Scan for the cell matching the given text and deliver its (X, Y) coordinate at center. 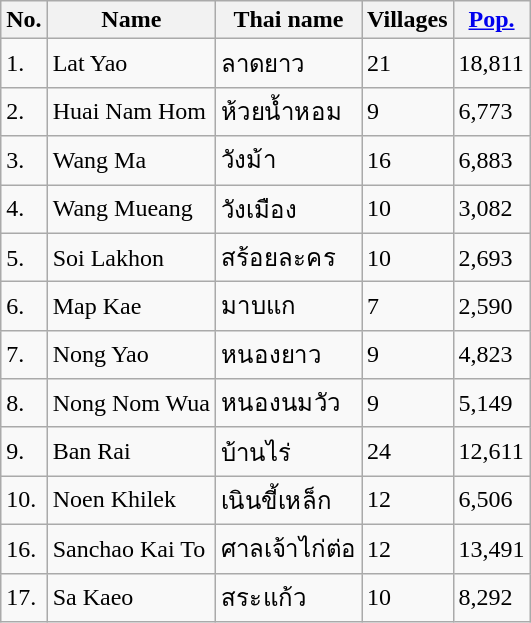
Nong Yao (131, 354)
18,811 (492, 64)
Noen Khilek (131, 500)
Map Kae (131, 306)
Name (131, 20)
ลาดยาว (288, 64)
21 (408, 64)
3,082 (492, 208)
6. (24, 306)
8,292 (492, 598)
No. (24, 20)
Wang Ma (131, 160)
Nong Nom Wua (131, 404)
Huai Nam Hom (131, 112)
6,883 (492, 160)
9. (24, 452)
1. (24, 64)
Sanchao Kai To (131, 548)
หนองนมวัว (288, 404)
16 (408, 160)
สระแก้ว (288, 598)
13,491 (492, 548)
8. (24, 404)
มาบแก (288, 306)
Pop. (492, 20)
Soi Lakhon (131, 258)
2,693 (492, 258)
วังม้า (288, 160)
หนองยาว (288, 354)
10. (24, 500)
เนินขี้เหล็ก (288, 500)
17. (24, 598)
7 (408, 306)
5. (24, 258)
สร้อยละคร (288, 258)
Ban Rai (131, 452)
Sa Kaeo (131, 598)
3. (24, 160)
Thai name (288, 20)
6,506 (492, 500)
6,773 (492, 112)
ห้วยน้ำหอม (288, 112)
บ้านไร่ (288, 452)
24 (408, 452)
5,149 (492, 404)
2,590 (492, 306)
16. (24, 548)
4. (24, 208)
Villages (408, 20)
12,611 (492, 452)
7. (24, 354)
Wang Mueang (131, 208)
วังเมือง (288, 208)
ศาลเจ้าไก่ต่อ (288, 548)
Lat Yao (131, 64)
4,823 (492, 354)
2. (24, 112)
